Determine the [x, y] coordinate at the center of the cell enclosing the given text.  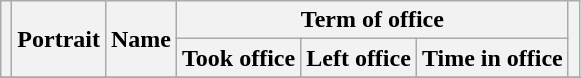
Left office [359, 58]
Name [140, 39]
Time in office [492, 58]
Term of office [373, 20]
Portrait [59, 39]
Took office [239, 58]
